Search for the cell housing the specified text and yield its [x, y] center coordinate. 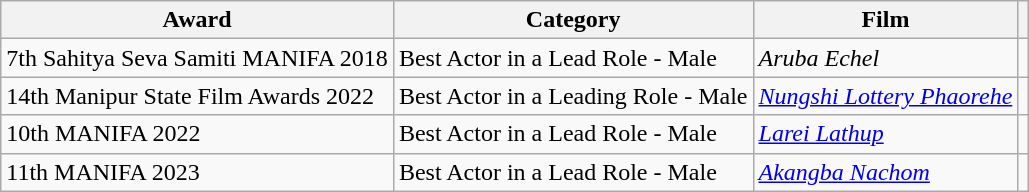
Best Actor in a Leading Role - Male [573, 96]
Akangba Nachom [886, 172]
Film [886, 20]
Award [198, 20]
Category [573, 20]
7th Sahitya Seva Samiti MANIFA 2018 [198, 58]
11th MANIFA 2023 [198, 172]
Larei Lathup [886, 134]
10th MANIFA 2022 [198, 134]
Aruba Echel [886, 58]
Nungshi Lottery Phaorehe [886, 96]
14th Manipur State Film Awards 2022 [198, 96]
